Output the (X, Y) coordinate of the center of the cell containing the given text.  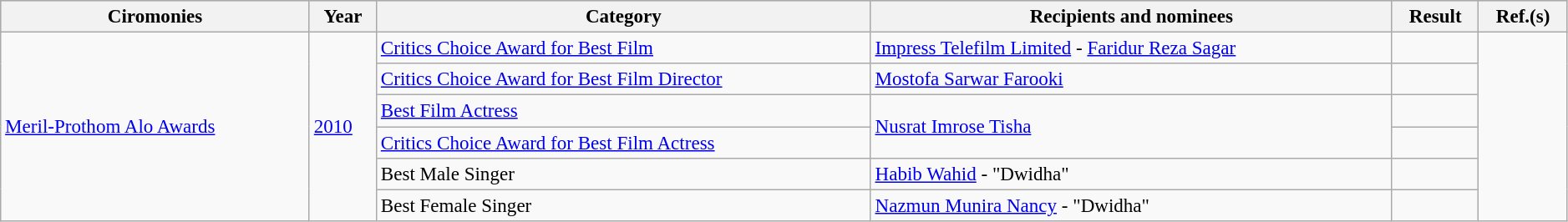
Impress Telefilm Limited - Faridur Reza Sagar (1131, 48)
Result (1435, 17)
Best Female Singer (623, 205)
Ciromonies (155, 17)
Meril-Prothom Alo Awards (155, 127)
Nazmun Munira Nancy - "Dwidha" (1131, 205)
Best Male Singer (623, 174)
Best Film Actress (623, 111)
Year (343, 17)
Recipients and nominees (1131, 17)
Critics Choice Award for Best Film Actress (623, 143)
Mostofa Sarwar Farooki (1131, 79)
Habib Wahid - "Dwidha" (1131, 174)
Category (623, 17)
2010 (343, 127)
Ref.(s) (1523, 17)
Critics Choice Award for Best Film Director (623, 79)
Critics Choice Award for Best Film (623, 48)
Nusrat Imrose Tisha (1131, 127)
